Detect which cell encompasses the target text, then output its (X, Y) center coordinate. 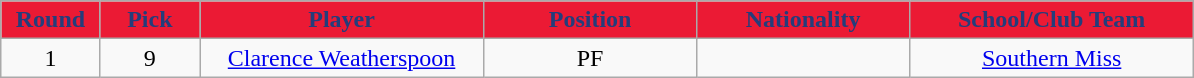
Position (590, 20)
Southern Miss (1052, 58)
Nationality (804, 20)
Player (342, 20)
PF (590, 58)
Round (50, 20)
9 (150, 58)
School/Club Team (1052, 20)
Pick (150, 20)
1 (50, 58)
Clarence Weatherspoon (342, 58)
